Provide the [x, y] coordinate of the cell's center where the given text is located.  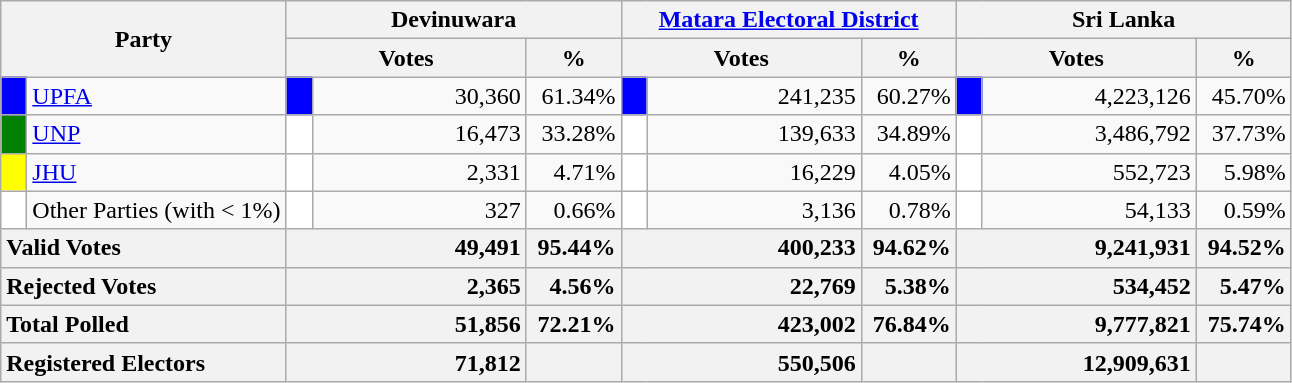
49,491 [406, 248]
Rejected Votes [144, 286]
94.52% [1244, 248]
2,331 [419, 172]
30,360 [419, 96]
51,856 [406, 324]
4,223,126 [1089, 96]
94.62% [908, 248]
3,136 [754, 210]
45.70% [1244, 96]
60.27% [908, 96]
37.73% [1244, 134]
UPFA [156, 96]
400,233 [741, 248]
75.74% [1244, 324]
95.44% [574, 248]
5.38% [908, 286]
Valid Votes [144, 248]
552,723 [1089, 172]
0.59% [1244, 210]
22,769 [741, 286]
61.34% [574, 96]
UNP [156, 134]
550,506 [741, 362]
33.28% [574, 134]
JHU [156, 172]
Registered Electors [144, 362]
Party [144, 39]
5.98% [1244, 172]
Matara Electoral District [788, 20]
5.47% [1244, 286]
71,812 [406, 362]
241,235 [754, 96]
34.89% [908, 134]
9,241,931 [1076, 248]
0.66% [574, 210]
4.71% [574, 172]
4.05% [908, 172]
423,002 [741, 324]
16,473 [419, 134]
Sri Lanka [1124, 20]
54,133 [1089, 210]
4.56% [574, 286]
2,365 [406, 286]
3,486,792 [1089, 134]
327 [419, 210]
16,229 [754, 172]
76.84% [908, 324]
12,909,631 [1076, 362]
139,633 [754, 134]
Devinuwara [454, 20]
0.78% [908, 210]
72.21% [574, 324]
Total Polled [144, 324]
Other Parties (with < 1%) [156, 210]
9,777,821 [1076, 324]
534,452 [1076, 286]
